Scan for the cell matching the given text and deliver its [x, y] coordinate at center. 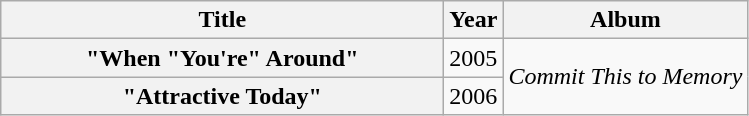
2005 [474, 58]
Commit This to Memory [626, 77]
"Attractive Today" [222, 96]
Title [222, 20]
2006 [474, 96]
Album [626, 20]
Year [474, 20]
"When "You're" Around" [222, 58]
